Search for the cell housing the specified text and yield its [x, y] center coordinate. 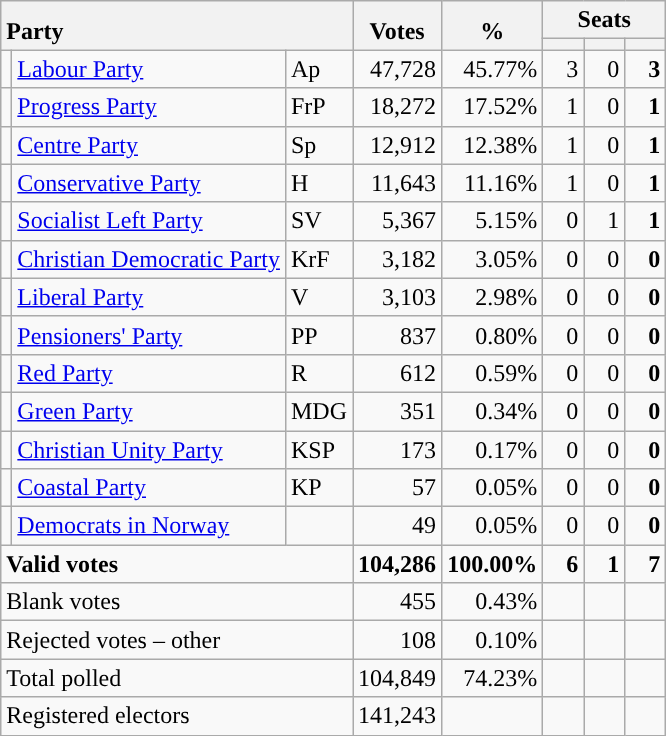
3,103 [398, 297]
45.77% [492, 69]
7 [646, 564]
Liberal Party [149, 297]
5.15% [492, 221]
FrP [318, 107]
Pensioners' Party [149, 335]
% [492, 26]
12.38% [492, 145]
351 [398, 411]
MDG [318, 411]
0.59% [492, 373]
104,286 [398, 564]
47,728 [398, 69]
11,643 [398, 183]
Ap [318, 69]
74.23% [492, 678]
Red Party [149, 373]
Democrats in Norway [149, 526]
V [318, 297]
6 [564, 564]
Christian Unity Party [149, 449]
141,243 [398, 716]
837 [398, 335]
0.17% [492, 449]
R [318, 373]
Total polled [177, 678]
5,367 [398, 221]
SV [318, 221]
Valid votes [177, 564]
Sp [318, 145]
3,182 [398, 259]
18,272 [398, 107]
12,912 [398, 145]
PP [318, 335]
100.00% [492, 564]
KSP [318, 449]
108 [398, 640]
Seats [604, 20]
57 [398, 488]
0.34% [492, 411]
Christian Democratic Party [149, 259]
Registered electors [177, 716]
Coastal Party [149, 488]
3.05% [492, 259]
0.10% [492, 640]
Votes [398, 26]
Party [177, 26]
17.52% [492, 107]
0.80% [492, 335]
KrF [318, 259]
11.16% [492, 183]
Conservative Party [149, 183]
49 [398, 526]
612 [398, 373]
KP [318, 488]
Progress Party [149, 107]
Green Party [149, 411]
Blank votes [177, 602]
455 [398, 602]
2.98% [492, 297]
Labour Party [149, 69]
Socialist Left Party [149, 221]
Centre Party [149, 145]
173 [398, 449]
0.43% [492, 602]
104,849 [398, 678]
Rejected votes – other [177, 640]
H [318, 183]
